Return the (x, y) coordinate for the center point of the cell that contains the specified text.  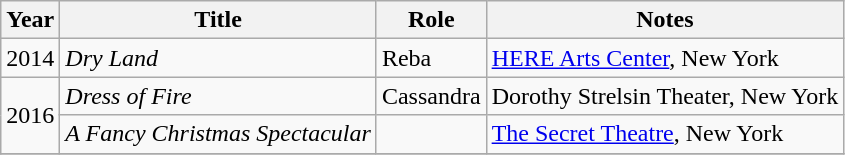
Dorothy Strelsin Theater, New York (665, 96)
Title (218, 20)
Dry Land (218, 58)
Role (431, 20)
Dress of Fire (218, 96)
The Secret Theatre, New York (665, 134)
A Fancy Christmas Spectacular (218, 134)
2014 (30, 58)
Year (30, 20)
2016 (30, 115)
Notes (665, 20)
Cassandra (431, 96)
HERE Arts Center, New York (665, 58)
Reba (431, 58)
